Pinpoint the cell where the given text exists, returning its (x, y) midpoint coordinate. 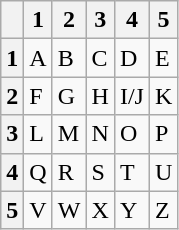
O (132, 134)
B (69, 58)
Z (163, 210)
T (132, 172)
D (132, 58)
V (38, 210)
U (163, 172)
I/J (132, 96)
L (38, 134)
N (100, 134)
H (100, 96)
M (69, 134)
Q (38, 172)
P (163, 134)
A (38, 58)
C (100, 58)
R (69, 172)
G (69, 96)
E (163, 58)
S (100, 172)
W (69, 210)
Y (132, 210)
F (38, 96)
K (163, 96)
X (100, 210)
